Identify which cell holds the provided text, then report its [X, Y] central coordinate. 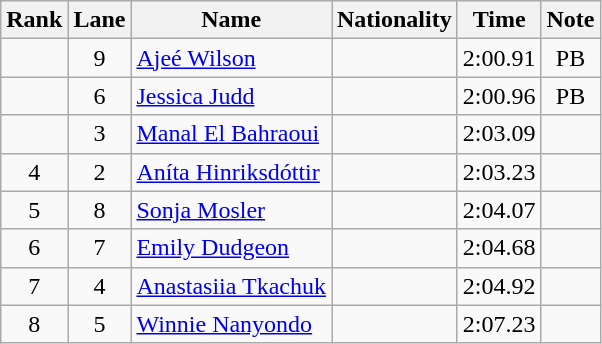
2:07.23 [499, 324]
2:03.23 [499, 172]
2:00.91 [499, 58]
9 [100, 58]
Anastasiia Tkachuk [232, 286]
Jessica Judd [232, 96]
Nationality [395, 20]
2:04.92 [499, 286]
2 [100, 172]
2:00.96 [499, 96]
Emily Dudgeon [232, 248]
2:03.09 [499, 134]
Sonja Mosler [232, 210]
Ajeé Wilson [232, 58]
Time [499, 20]
Name [232, 20]
Manal El Bahraoui [232, 134]
Lane [100, 20]
2:04.07 [499, 210]
2:04.68 [499, 248]
3 [100, 134]
Winnie Nanyondo [232, 324]
Note [570, 20]
Aníta Hinriksdóttir [232, 172]
Rank [34, 20]
